Return [X, Y] of the center of cell containing provided text 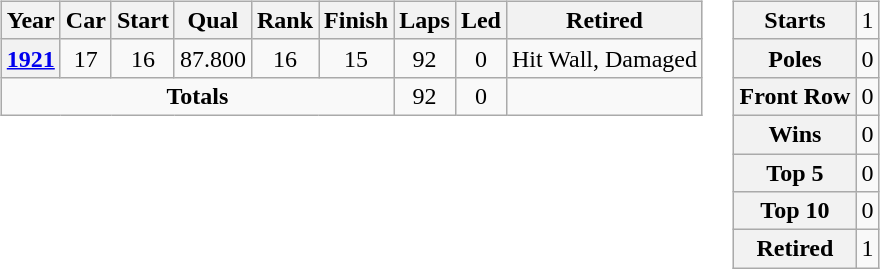
Totals [197, 96]
Rank [284, 20]
Start [142, 20]
1921 [30, 58]
Finish [356, 20]
Top 5 [795, 173]
Hit Wall, Damaged [604, 58]
15 [356, 58]
87.800 [212, 58]
Wins [795, 134]
Starts [795, 20]
Front Row [795, 96]
Laps [425, 20]
Top 10 [795, 211]
Led [480, 20]
Poles [795, 58]
Qual [212, 20]
Car [86, 20]
Year [30, 20]
17 [86, 58]
